Locate the cell with the specified text and output its [X, Y] center coordinate. 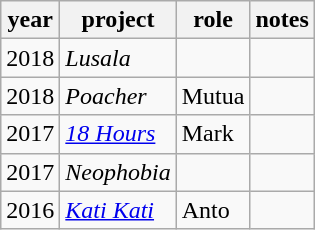
project [118, 20]
notes [282, 20]
18 Hours [118, 134]
Anto [213, 210]
year [30, 20]
Mutua [213, 96]
role [213, 20]
Lusala [118, 58]
Neophobia [118, 172]
Poacher [118, 96]
2016 [30, 210]
Kati Kati [118, 210]
Mark [213, 134]
